Search for the cell housing the specified text and yield its [X, Y] center coordinate. 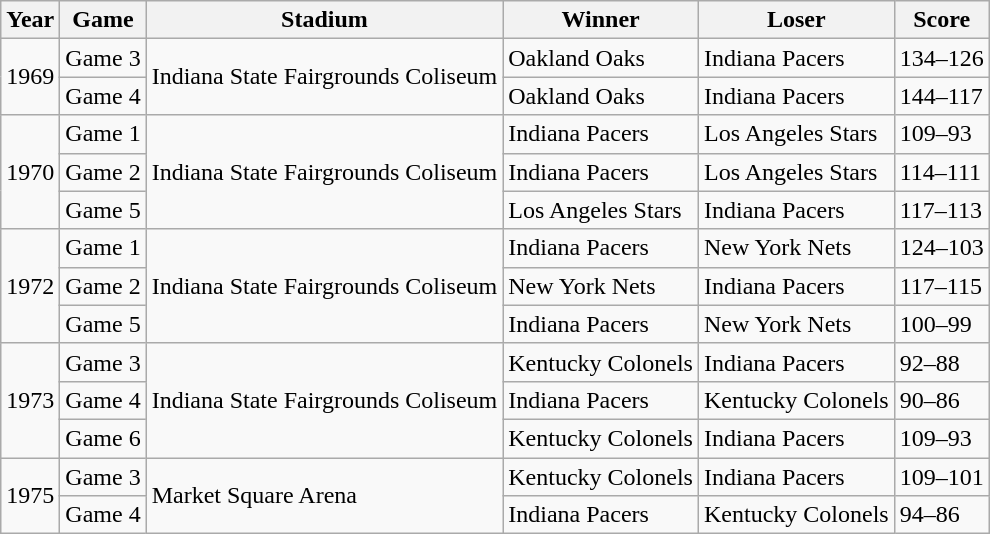
Loser [796, 20]
90–86 [942, 400]
117–115 [942, 286]
Score [942, 20]
1969 [30, 77]
144–117 [942, 96]
Market Square Arena [324, 496]
Stadium [324, 20]
109–101 [942, 477]
1973 [30, 400]
1970 [30, 172]
114–111 [942, 172]
1975 [30, 496]
100–99 [942, 324]
117–113 [942, 210]
Game [103, 20]
134–126 [942, 58]
92–88 [942, 362]
124–103 [942, 248]
Year [30, 20]
Game 6 [103, 438]
Winner [601, 20]
1972 [30, 286]
94–86 [942, 515]
